Locate the cell with the specified text and output its (X, Y) center coordinate. 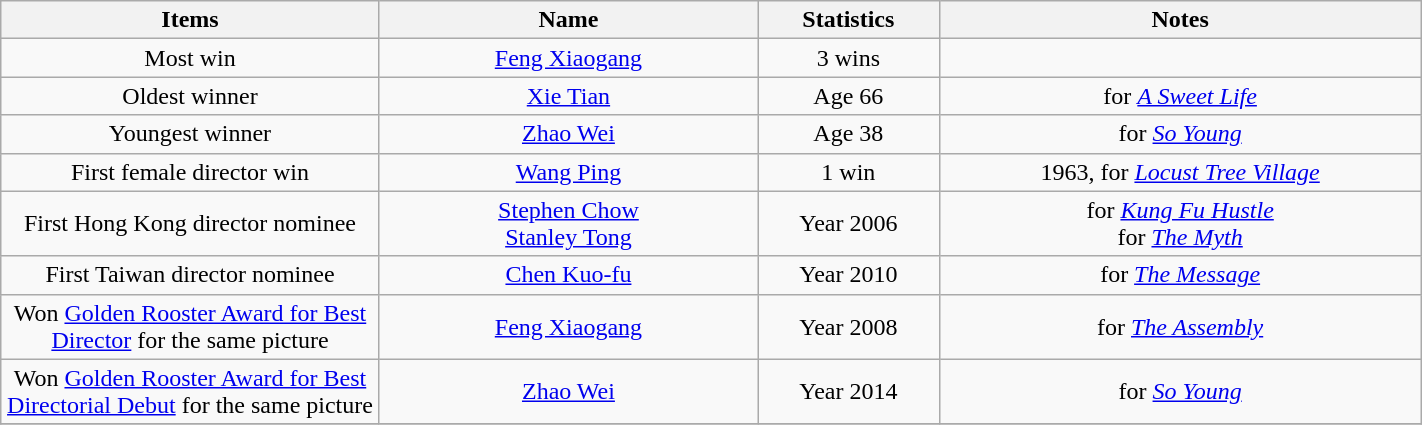
Xie Tian (568, 96)
Name (568, 20)
Won Golden Rooster Award for Best Directorial Debut for the same picture (190, 392)
Age 38 (848, 134)
Year 2006 (848, 224)
for The Assembly (1180, 326)
Youngest winner (190, 134)
Statistics (848, 20)
3 wins (848, 58)
First Hong Kong director nominee (190, 224)
Year 2010 (848, 275)
First Taiwan director nominee (190, 275)
Age 66 (848, 96)
Notes (1180, 20)
Year 2008 (848, 326)
Stephen ChowStanley Tong (568, 224)
Wang Ping (568, 172)
for Kung Fu Hustle for The Myth (1180, 224)
Chen Kuo-fu (568, 275)
for A Sweet Life (1180, 96)
Year 2014 (848, 392)
First female director win (190, 172)
for The Message (1180, 275)
1963, for Locust Tree Village (1180, 172)
Oldest winner (190, 96)
Items (190, 20)
Most win (190, 58)
1 win (848, 172)
Won Golden Rooster Award for Best Director for the same picture (190, 326)
